For the text-containing cell, return its midpoint in (X, Y) coordinate format. 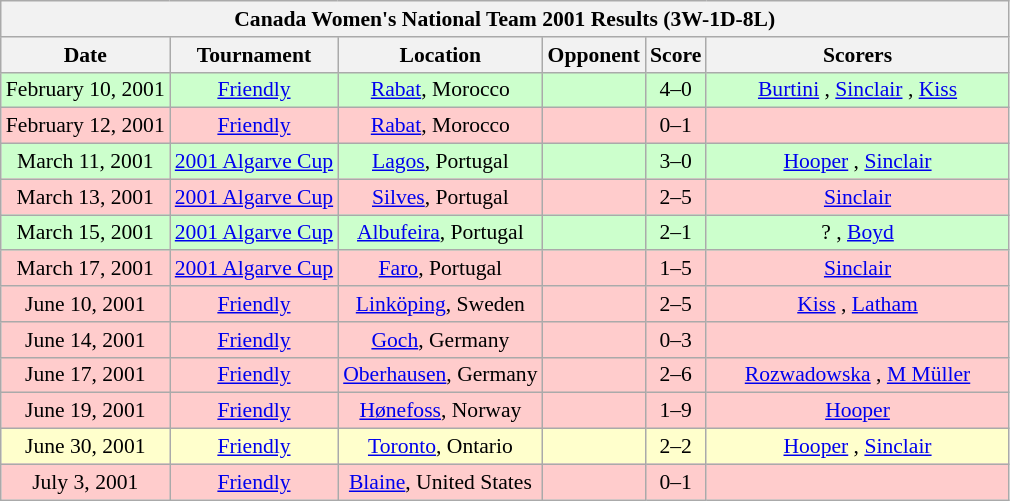
Canada Women's National Team 2001 Results (3W-1D-8L) (505, 19)
2–1 (676, 233)
Location (440, 55)
Opponent (594, 55)
Date (86, 55)
0–3 (676, 340)
Oberhausen, Germany (440, 375)
? , Boyd (857, 233)
Toronto, Ontario (440, 447)
February 12, 2001 (86, 126)
June 17, 2001 (86, 375)
Lagos, Portugal (440, 162)
March 15, 2001 (86, 233)
June 14, 2001 (86, 340)
Silves, Portugal (440, 197)
June 30, 2001 (86, 447)
Blaine, United States (440, 482)
3–0 (676, 162)
2–6 (676, 375)
Scorers (857, 55)
Hooper (857, 411)
Burtini , Sinclair , Kiss (857, 90)
4–0 (676, 90)
Goch, Germany (440, 340)
Tournament (254, 55)
Hønefoss, Norway (440, 411)
Kiss , Latham (857, 304)
Albufeira, Portugal (440, 233)
July 3, 2001 (86, 482)
June 10, 2001 (86, 304)
1–5 (676, 269)
Rozwadowska , M Müller (857, 375)
June 19, 2001 (86, 411)
March 13, 2001 (86, 197)
2–2 (676, 447)
1–9 (676, 411)
March 17, 2001 (86, 269)
February 10, 2001 (86, 90)
March 11, 2001 (86, 162)
Linköping, Sweden (440, 304)
Faro, Portugal (440, 269)
Score (676, 55)
